Search for the cell housing the specified text and yield its (X, Y) center coordinate. 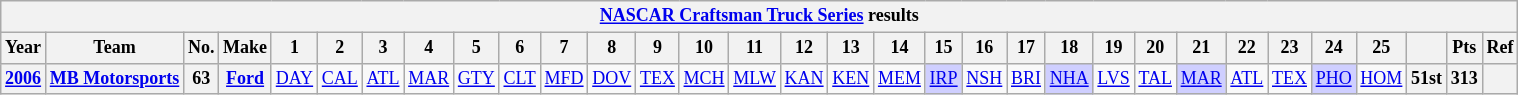
13 (851, 48)
4 (429, 48)
1 (294, 48)
10 (704, 48)
14 (900, 48)
KAN (804, 78)
IRP (944, 78)
PHO (1334, 78)
11 (754, 48)
BRI (1026, 78)
HOM (1382, 78)
NASCAR Craftsman Truck Series results (760, 16)
NHA (1069, 78)
Ford (246, 78)
8 (612, 48)
63 (202, 78)
7 (564, 48)
3 (383, 48)
CAL (340, 78)
2006 (24, 78)
16 (984, 48)
21 (1201, 48)
DOV (612, 78)
22 (1247, 48)
MLW (754, 78)
Pts (1464, 48)
Make (246, 48)
6 (520, 48)
20 (1155, 48)
23 (1290, 48)
KEN (851, 78)
Ref (1500, 48)
GTY (476, 78)
Team (114, 48)
18 (1069, 48)
2 (340, 48)
MEM (900, 78)
CLT (520, 78)
MFD (564, 78)
12 (804, 48)
15 (944, 48)
MCH (704, 78)
17 (1026, 48)
No. (202, 48)
NSH (984, 78)
5 (476, 48)
Year (24, 48)
25 (1382, 48)
19 (1114, 48)
DAY (294, 78)
24 (1334, 48)
51st (1427, 78)
TAL (1155, 78)
313 (1464, 78)
MB Motorsports (114, 78)
LVS (1114, 78)
9 (658, 48)
